Detect which cell encompasses the target text, then output its [X, Y] center coordinate. 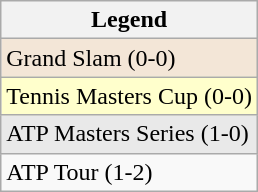
Legend [130, 20]
ATP Masters Series (1-0) [130, 134]
Grand Slam (0-0) [130, 58]
ATP Tour (1-2) [130, 172]
Tennis Masters Cup (0-0) [130, 96]
